Pinpoint the cell where the given text exists, returning its [x, y] midpoint coordinate. 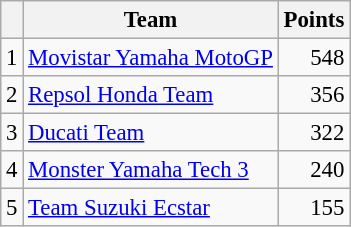
4 [12, 170]
Movistar Yamaha MotoGP [151, 58]
322 [314, 133]
2 [12, 95]
356 [314, 95]
Team Suzuki Ecstar [151, 208]
548 [314, 58]
1 [12, 58]
Monster Yamaha Tech 3 [151, 170]
Team [151, 20]
Ducati Team [151, 133]
Points [314, 20]
155 [314, 208]
3 [12, 133]
5 [12, 208]
240 [314, 170]
Repsol Honda Team [151, 95]
